Locate the cell with the specified text and output its (X, Y) center coordinate. 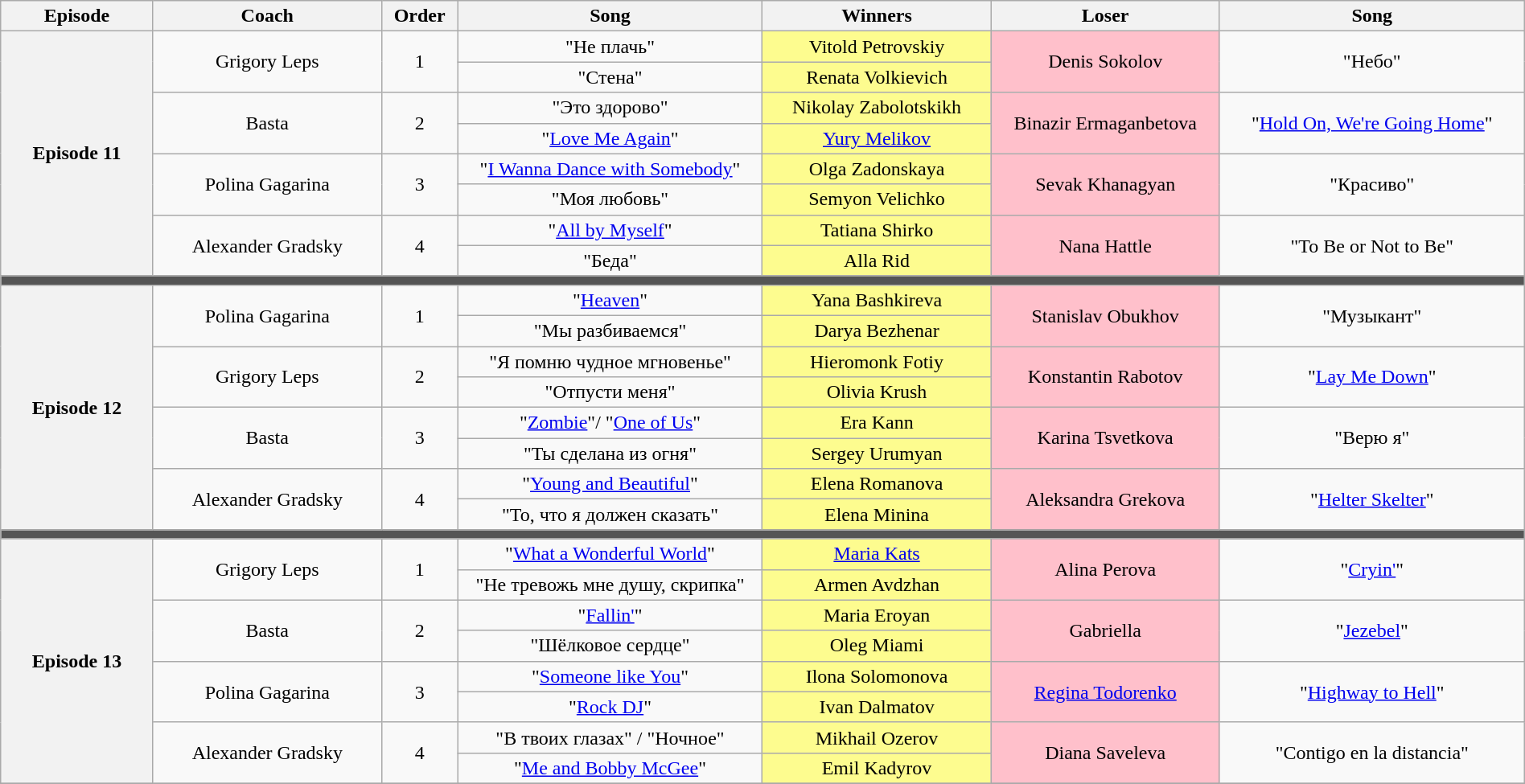
Coach (267, 16)
"То, что я должен сказать" (610, 515)
"Highway to Hell" (1372, 692)
Olivia Krush (877, 392)
"Отпусти меня" (610, 392)
Era Kann (877, 423)
"Jezebel" (1372, 630)
Vitold Petrovskiy (877, 47)
"Музыкант" (1372, 315)
"Это здорово" (610, 108)
"What a Wonderful World" (610, 554)
Episode 11 (77, 154)
"Верю я" (1372, 438)
"Шёлковое сердце" (610, 646)
Maria Kats (877, 554)
"Young and Beautiful" (610, 484)
Alla Rid (877, 261)
"To Be or Not to Be" (1372, 245)
Mikhail Ozerov (877, 737)
Binazir Ermaganbetova (1105, 123)
"Не тревожь мне душу, скрипка" (610, 585)
Olga Zadonskaya (877, 169)
Order (420, 16)
Diana Saveleva (1105, 753)
Alina Perova (1105, 569)
"Someone like You" (610, 676)
Gabriella (1105, 630)
Tatiana Shirko (877, 230)
Emil Kadyrov (877, 768)
Hieromonk Fotiy (877, 361)
Konstantin Rabotov (1105, 376)
"Fallin'" (610, 615)
"Contigo en la distancia" (1372, 753)
"Я помню чудное мгновенье" (610, 361)
"Heaven" (610, 300)
Armen Avdzhan (877, 585)
Yana Bashkireva (877, 300)
Darya Bezhenar (877, 330)
Yury Melikov (877, 138)
"Красиво" (1372, 184)
"Hold On, We're Going Home" (1372, 123)
"All by Myself" (610, 230)
"Мы разбиваемся" (610, 330)
"Моя любовь" (610, 199)
"Не плачь" (610, 47)
Loser (1105, 16)
"Me and Bobby McGee" (610, 768)
Denis Sokolov (1105, 62)
Renata Volkievich (877, 77)
"Lay Me Down" (1372, 376)
Elena Minina (877, 515)
Nana Hattle (1105, 245)
Episode 12 (77, 407)
Maria Eroyan (877, 615)
"Zombie"/ "One of Us" (610, 423)
"Cryin'" (1372, 569)
"I Wanna Dance with Somebody" (610, 169)
Elena Romanova (877, 484)
Oleg Miami (877, 646)
Episode (77, 16)
"Helter Skelter" (1372, 499)
Ilona Solomonova (877, 676)
Winners (877, 16)
Stanislav Obukhov (1105, 315)
Aleksandra Grekova (1105, 499)
"Стена" (610, 77)
Sergey Urumyan (877, 454)
"Беда" (610, 261)
"Rock DJ" (610, 707)
"В твоих глазах" / "Ночное" (610, 737)
"Ты сделана из огня" (610, 454)
Regina Todorenko (1105, 692)
"Love Me Again" (610, 138)
Episode 13 (77, 661)
Nikolay Zabolotskikh (877, 108)
Karina Tsvetkova (1105, 438)
Ivan Dalmatov (877, 707)
Sevak Khanagyan (1105, 184)
"Небо" (1372, 62)
Semyon Velichko (877, 199)
